Return [X, Y] of the center of cell containing provided text 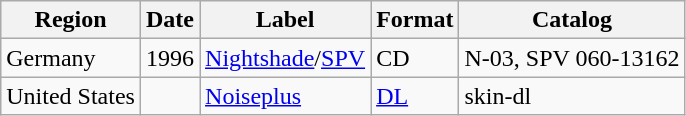
skin-dl [572, 96]
Region [71, 20]
Label [286, 20]
Nightshade/SPV [286, 58]
Noiseplus [286, 96]
United States [71, 96]
1996 [170, 58]
CD [415, 58]
DL [415, 96]
N-03, SPV 060-13162 [572, 58]
Format [415, 20]
Date [170, 20]
Catalog [572, 20]
Germany [71, 58]
